Search for the cell housing the specified text and yield its (x, y) center coordinate. 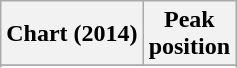
Chart (2014) (72, 34)
Peakposition (189, 34)
